From the cell containing the given text, extract its center point as [X, Y] coordinate. 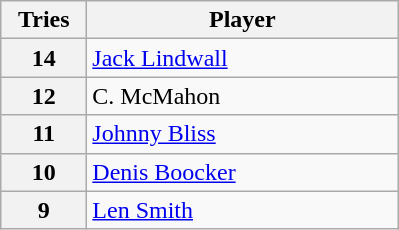
Player [242, 20]
Len Smith [242, 210]
10 [44, 172]
9 [44, 210]
11 [44, 134]
Jack Lindwall [242, 58]
C. McMahon [242, 96]
14 [44, 58]
Tries [44, 20]
Denis Boocker [242, 172]
12 [44, 96]
Johnny Bliss [242, 134]
